Search for the cell housing the specified text and yield its (X, Y) center coordinate. 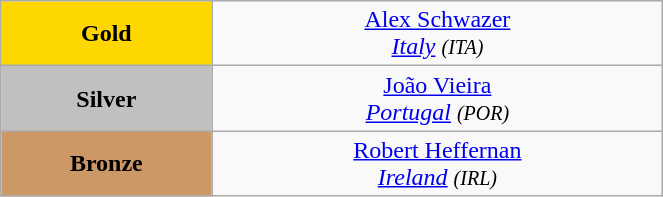
Gold (106, 34)
João VieiraPortugal (POR) (438, 98)
Silver (106, 98)
Bronze (106, 164)
Alex SchwazerItaly (ITA) (438, 34)
Robert HeffernanIreland (IRL) (438, 164)
